From the cell containing the given text, extract its center point as (X, Y) coordinate. 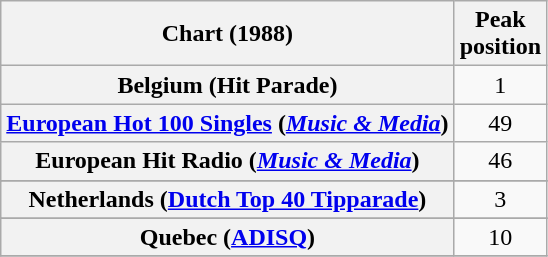
3 (500, 199)
Netherlands (Dutch Top 40 Tipparade) (228, 199)
European Hit Radio (Music & Media) (228, 161)
1 (500, 85)
Peakposition (500, 34)
Belgium (Hit Parade) (228, 85)
Chart (1988) (228, 34)
49 (500, 123)
10 (500, 237)
European Hot 100 Singles (Music & Media) (228, 123)
Quebec (ADISQ) (228, 237)
46 (500, 161)
